Return the [X, Y] coordinate for the center point of the cell that contains the specified text.  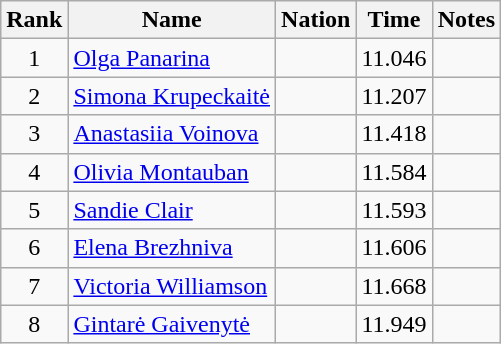
2 [34, 96]
Victoria Williamson [172, 286]
11.593 [394, 210]
5 [34, 210]
11.584 [394, 172]
3 [34, 134]
Rank [34, 20]
1 [34, 58]
6 [34, 248]
Notes [466, 20]
4 [34, 172]
8 [34, 324]
Sandie Clair [172, 210]
11.207 [394, 96]
11.668 [394, 286]
Gintarė Gaivenytė [172, 324]
11.949 [394, 324]
Elena Brezhniva [172, 248]
Name [172, 20]
11.046 [394, 58]
11.606 [394, 248]
Simona Krupeckaitė [172, 96]
Time [394, 20]
7 [34, 286]
Olivia Montauban [172, 172]
Olga Panarina [172, 58]
Anastasiia Voinova [172, 134]
11.418 [394, 134]
Nation [316, 20]
